Return the [X, Y] coordinate for the center point of the cell that contains the specified text.  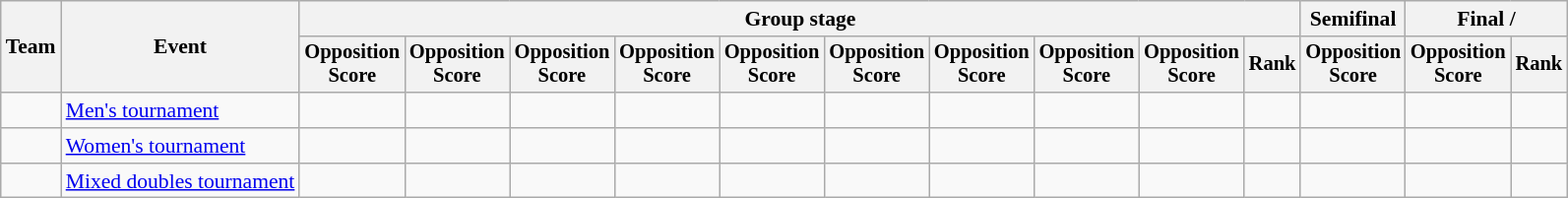
Women's tournament [181, 146]
Semifinal [1352, 19]
Event [181, 47]
Team [31, 47]
Final / [1486, 19]
Men's tournament [181, 110]
Group stage [799, 19]
